Capture the cell that displays the provided text and extract its (x, y) central coordinate. 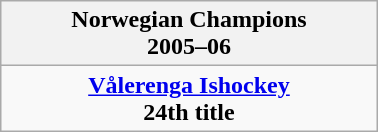
Norwegian Champions2005–06 (189, 34)
Vålerenga Ishockey24th title (189, 98)
